Capture the cell that displays the provided text and extract its (X, Y) central coordinate. 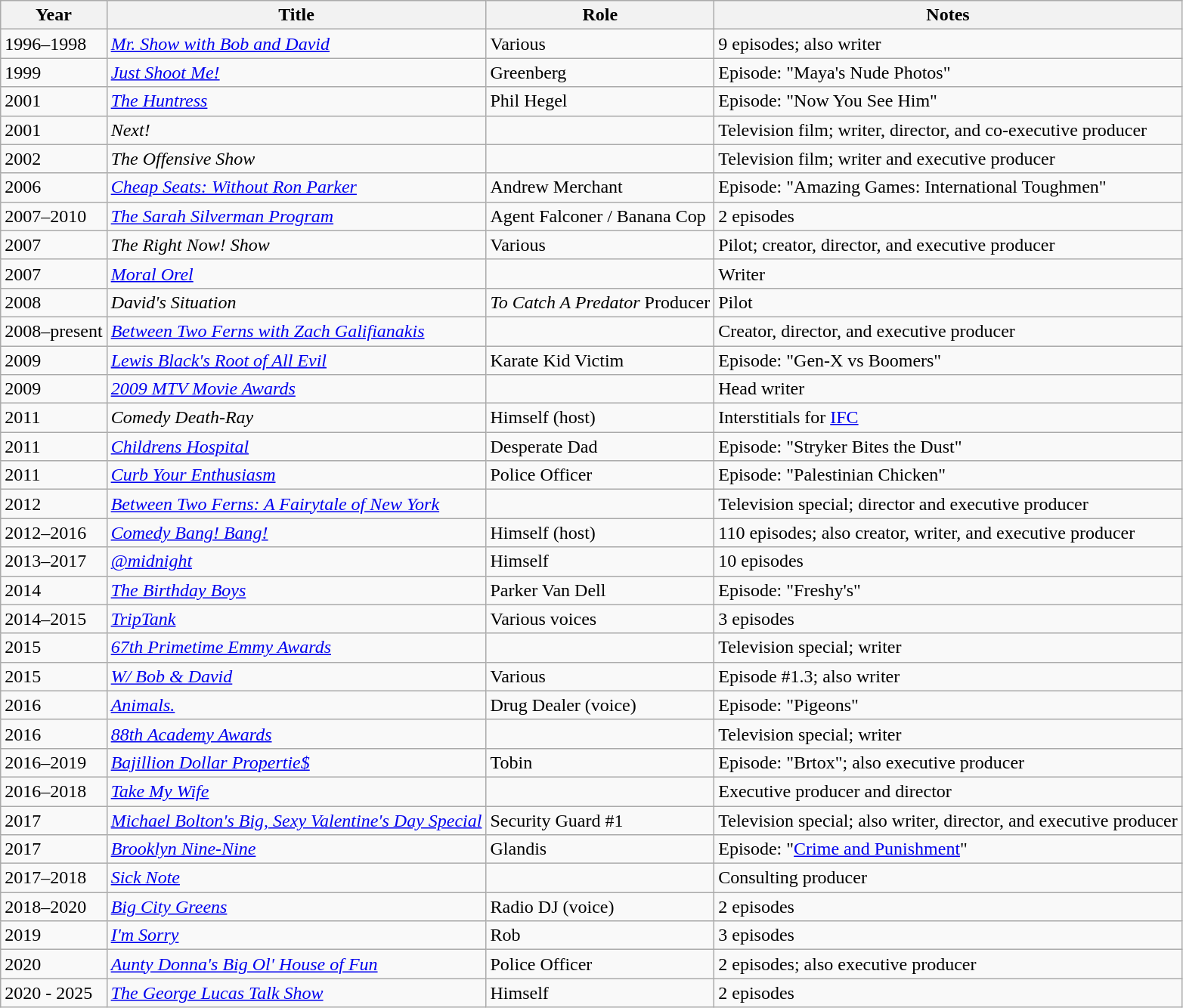
Episode: "Gen-X vs Boomers" (948, 360)
2007–2010 (54, 216)
2018–2020 (54, 907)
2019 (54, 935)
2006 (54, 187)
Brooklyn Nine-Nine (296, 849)
Television film; writer, director, and co-executive producer (948, 130)
Year (54, 15)
Episode: "Maya's Nude Photos" (948, 73)
Radio DJ (voice) (600, 907)
Mr. Show with Bob and David (296, 44)
The Sarah Silverman Program (296, 216)
Television special; also writer, director, and executive producer (948, 820)
Just Shoot Me! (296, 73)
Parker Van Dell (600, 590)
2012–2016 (54, 533)
Michael Bolton's Big, Sexy Valentine's Day Special (296, 820)
The Offensive Show (296, 159)
Karate Kid Victim (600, 360)
67th Primetime Emmy Awards (296, 648)
2 episodes; also executive producer (948, 964)
Rob (600, 935)
Agent Falconer / Banana Cop (600, 216)
Between Two Ferns with Zach Galifianakis (296, 331)
Episode #1.3; also writer (948, 676)
Consulting producer (948, 878)
Animals. (296, 705)
Episode: "Crime and Punishment" (948, 849)
9 episodes; also writer (948, 44)
2014–2015 (54, 619)
The Birthday Boys (296, 590)
2013–2017 (54, 561)
David's Situation (296, 302)
The Right Now! Show (296, 245)
Phil Hegel (600, 101)
Writer (948, 274)
Title (296, 15)
Childrens Hospital (296, 447)
10 episodes (948, 561)
2020 (54, 964)
Curb Your Enthusiasm (296, 475)
Episode: "Palestinian Chicken" (948, 475)
2016–2018 (54, 791)
Take My Wife (296, 791)
Between Two Ferns: A Fairytale of New York (296, 504)
Big City Greens (296, 907)
88th Academy Awards (296, 734)
1999 (54, 73)
Television film; writer and executive producer (948, 159)
Executive producer and director (948, 791)
TripTank (296, 619)
Head writer (948, 389)
Notes (948, 15)
Desperate Dad (600, 447)
I'm Sorry (296, 935)
Episode: "Amazing Games: International Toughmen" (948, 187)
2009 MTV Movie Awards (296, 389)
2016–2019 (54, 762)
Episode: "Freshy's" (948, 590)
Interstitials for IFC (948, 418)
110 episodes; also creator, writer, and executive producer (948, 533)
1996–1998 (54, 44)
Episode: "Stryker Bites the Dust" (948, 447)
Sick Note (296, 878)
2008–present (54, 331)
To Catch A Predator Producer (600, 302)
Next! (296, 130)
Creator, director, and executive producer (948, 331)
Security Guard #1 (600, 820)
Comedy Death-Ray (296, 418)
Lewis Black's Root of All Evil (296, 360)
Comedy Bang! Bang! (296, 533)
2017–2018 (54, 878)
2014 (54, 590)
Glandis (600, 849)
Episode: "Pigeons" (948, 705)
@midnight (296, 561)
Tobin (600, 762)
Various voices (600, 619)
Aunty Donna's Big Ol' House of Fun (296, 964)
Role (600, 15)
Pilot (948, 302)
Bajillion Dollar Propertie$ (296, 762)
The George Lucas Talk Show (296, 993)
Andrew Merchant (600, 187)
Episode: "Brtox"; also executive producer (948, 762)
2002 (54, 159)
2012 (54, 504)
W/ Bob & David (296, 676)
The Huntress (296, 101)
Pilot; creator, director, and executive producer (948, 245)
Drug Dealer (voice) (600, 705)
Episode: "Now You See Him" (948, 101)
Moral Orel (296, 274)
2008 (54, 302)
Television special; director and executive producer (948, 504)
Greenberg (600, 73)
Cheap Seats: Without Ron Parker (296, 187)
2020 - 2025 (54, 993)
